Find where the given text appears and provide that cell's center as (x, y) coordinate. 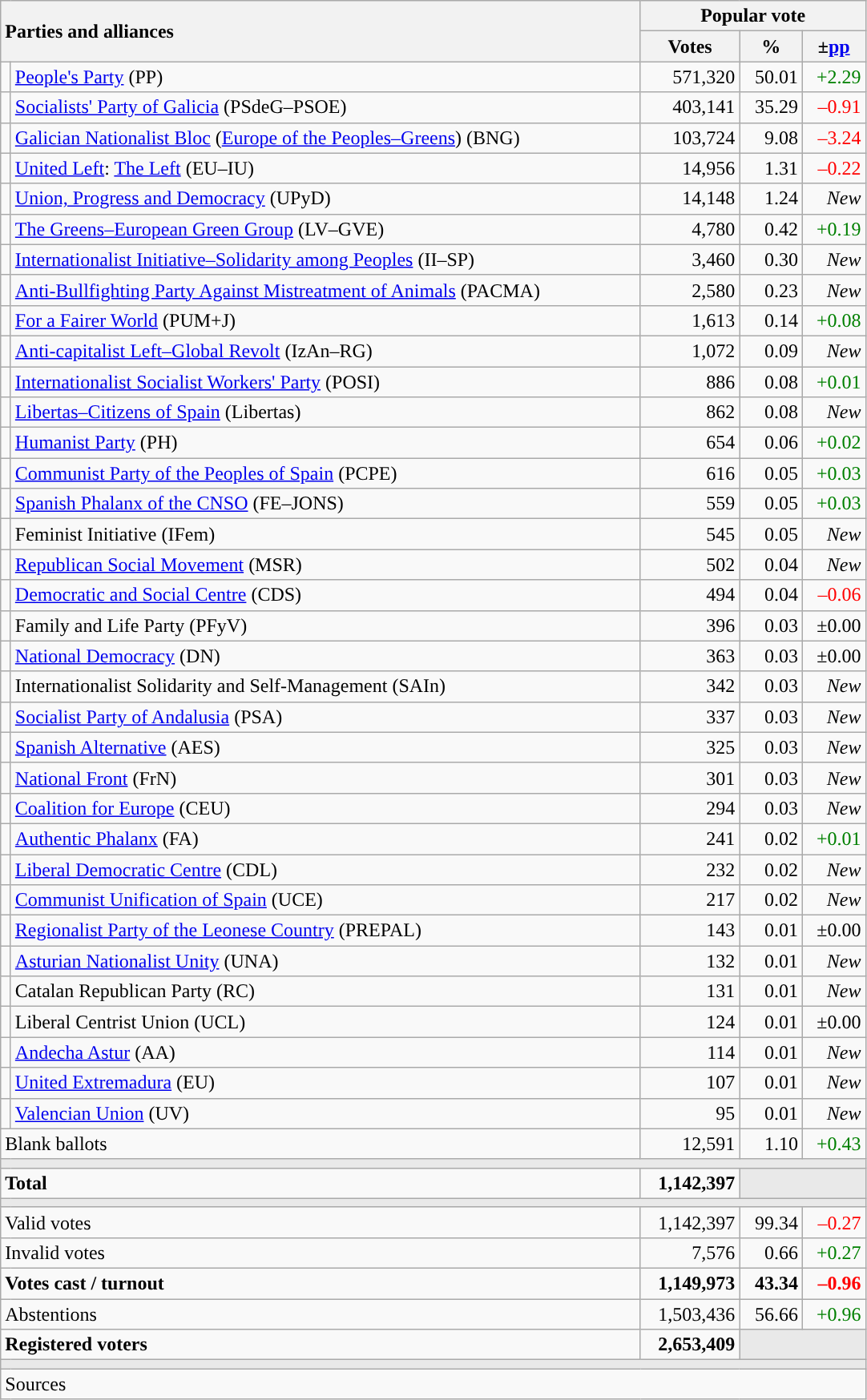
Internationalist Socialist Workers' Party (POSI) (325, 382)
United Extremadura (EU) (325, 1083)
+0.96 (833, 1314)
35.29 (771, 107)
% (771, 46)
14,956 (690, 168)
232 (690, 869)
Abstentions (321, 1314)
Catalan Republican Party (RC) (325, 992)
114 (690, 1052)
0.14 (771, 320)
Blank ballots (321, 1144)
Total (321, 1183)
14,148 (690, 199)
Valencian Union (UV) (325, 1113)
+0.02 (833, 443)
107 (690, 1083)
4,780 (690, 229)
132 (690, 961)
50.01 (771, 77)
616 (690, 473)
Popular vote (753, 16)
Feminist Initiative (IFem) (325, 534)
Family and Life Party (PFyV) (325, 626)
Spanish Phalanx of the CNSO (FE–JONS) (325, 504)
342 (690, 686)
862 (690, 412)
Anti-Bullfighting Party Against Mistreatment of Animals (PACMA) (325, 290)
294 (690, 808)
95 (690, 1113)
For a Fairer World (PUM+J) (325, 320)
Liberal Democratic Centre (CDL) (325, 869)
Democratic and Social Centre (CDS) (325, 595)
+2.29 (833, 77)
1.31 (771, 168)
United Left: The Left (EU–IU) (325, 168)
3,460 (690, 259)
12,591 (690, 1144)
Asturian Nationalist Unity (UNA) (325, 961)
217 (690, 900)
0.42 (771, 229)
0.06 (771, 443)
Communist Party of the Peoples of Spain (PCPE) (325, 473)
Valid votes (321, 1222)
–0.22 (833, 168)
National Democracy (DN) (325, 656)
Registered voters (321, 1345)
–0.91 (833, 107)
301 (690, 778)
99.34 (771, 1222)
502 (690, 565)
131 (690, 992)
56.66 (771, 1314)
Socialist Party of Andalusia (PSA) (325, 717)
Union, Progress and Democracy (UPyD) (325, 199)
Invalid votes (321, 1253)
Galician Nationalist Bloc (Europe of the Peoples–Greens) (BNG) (325, 138)
Libertas–Citizens of Spain (Libertas) (325, 412)
403,141 (690, 107)
0.66 (771, 1253)
+0.08 (833, 320)
Votes (690, 46)
7,576 (690, 1253)
The Greens–European Green Group (LV–GVE) (325, 229)
241 (690, 839)
103,724 (690, 138)
Republican Social Movement (MSR) (325, 565)
1.10 (771, 1144)
1,149,973 (690, 1283)
+0.27 (833, 1253)
0.09 (771, 351)
0.30 (771, 259)
545 (690, 534)
Communist Unification of Spain (UCE) (325, 900)
Socialists' Party of Galicia (PSdeG–PSOE) (325, 107)
–0.27 (833, 1222)
±pp (833, 46)
Liberal Centrist Union (UCL) (325, 1022)
1,072 (690, 351)
Internationalist Initiative–Solidarity among Peoples (II–SP) (325, 259)
Authentic Phalanx (FA) (325, 839)
Spanish Alternative (AES) (325, 747)
2,653,409 (690, 1345)
325 (690, 747)
494 (690, 595)
2,580 (690, 290)
124 (690, 1022)
654 (690, 443)
363 (690, 656)
571,320 (690, 77)
43.34 (771, 1283)
Votes cast / turnout (321, 1283)
1,503,436 (690, 1314)
Humanist Party (PH) (325, 443)
Anti-capitalist Left–Global Revolt (IzAn–RG) (325, 351)
Sources (433, 1384)
337 (690, 717)
Internationalist Solidarity and Self-Management (SAIn) (325, 686)
143 (690, 931)
+0.19 (833, 229)
0.23 (771, 290)
–3.24 (833, 138)
Coalition for Europe (CEU) (325, 808)
–0.96 (833, 1283)
Parties and alliances (321, 31)
National Front (FrN) (325, 778)
Regionalist Party of the Leonese Country (PREPAL) (325, 931)
9.08 (771, 138)
–0.06 (833, 595)
+0.43 (833, 1144)
1,613 (690, 320)
886 (690, 382)
559 (690, 504)
Andecha Astur (AA) (325, 1052)
People's Party (PP) (325, 77)
1.24 (771, 199)
396 (690, 626)
